Capture the cell that displays the provided text and extract its [X, Y] central coordinate. 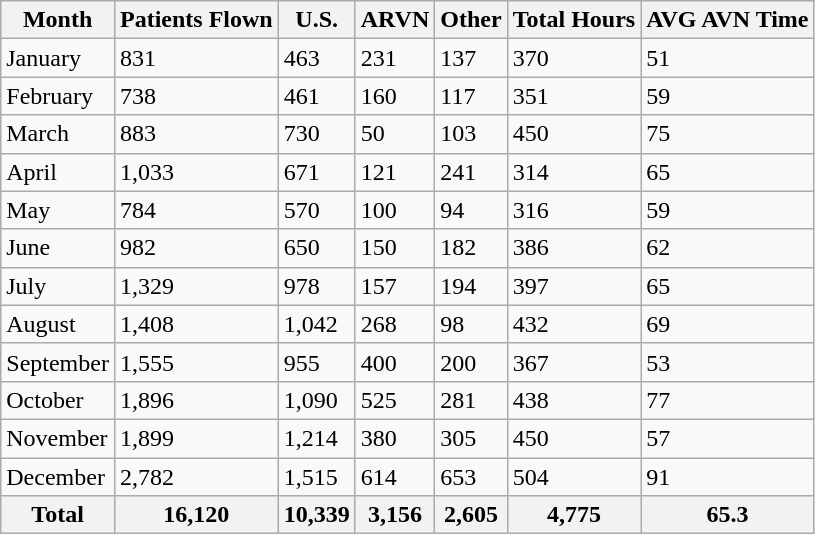
June [58, 248]
268 [395, 324]
July [58, 286]
157 [395, 286]
Total Hours [574, 20]
October [58, 400]
98 [471, 324]
241 [471, 172]
370 [574, 58]
March [58, 134]
432 [574, 324]
1,555 [196, 362]
400 [395, 362]
650 [316, 248]
1,896 [196, 400]
10,339 [316, 515]
75 [728, 134]
281 [471, 400]
351 [574, 96]
4,775 [574, 515]
316 [574, 210]
103 [471, 134]
738 [196, 96]
955 [316, 362]
121 [395, 172]
May [58, 210]
397 [574, 286]
16,120 [196, 515]
380 [395, 438]
50 [395, 134]
137 [471, 58]
614 [395, 477]
570 [316, 210]
461 [316, 96]
62 [728, 248]
653 [471, 477]
1,408 [196, 324]
231 [395, 58]
April [58, 172]
386 [574, 248]
77 [728, 400]
525 [395, 400]
December [58, 477]
883 [196, 134]
2,782 [196, 477]
3,156 [395, 515]
Other [471, 20]
53 [728, 362]
January [58, 58]
367 [574, 362]
57 [728, 438]
Month [58, 20]
U.S. [316, 20]
200 [471, 362]
438 [574, 400]
1,042 [316, 324]
1,329 [196, 286]
117 [471, 96]
Patients Flown [196, 20]
100 [395, 210]
504 [574, 477]
51 [728, 58]
1,515 [316, 477]
463 [316, 58]
982 [196, 248]
671 [316, 172]
2,605 [471, 515]
1,033 [196, 172]
150 [395, 248]
February [58, 96]
September [58, 362]
ARVN [395, 20]
182 [471, 248]
784 [196, 210]
94 [471, 210]
91 [728, 477]
August [58, 324]
1,090 [316, 400]
194 [471, 286]
AVG AVN Time [728, 20]
730 [316, 134]
305 [471, 438]
69 [728, 324]
Total [58, 515]
160 [395, 96]
978 [316, 286]
November [58, 438]
314 [574, 172]
831 [196, 58]
1,214 [316, 438]
1,899 [196, 438]
65.3 [728, 515]
